Find where the given text appears and provide that cell's center as (x, y) coordinate. 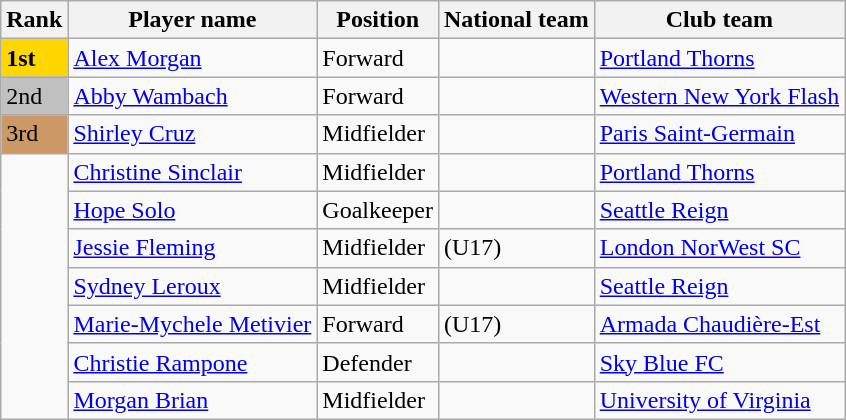
Alex Morgan (192, 58)
Rank (34, 20)
Paris Saint-Germain (719, 134)
Morgan Brian (192, 400)
University of Virginia (719, 400)
National team (516, 20)
Abby Wambach (192, 96)
Armada Chaudière-Est (719, 324)
Marie-Mychele Metivier (192, 324)
Position (378, 20)
Jessie Fleming (192, 248)
Sydney Leroux (192, 286)
Christine Sinclair (192, 172)
London NorWest SC (719, 248)
Shirley Cruz (192, 134)
Goalkeeper (378, 210)
Hope Solo (192, 210)
Western New York Flash (719, 96)
Sky Blue FC (719, 362)
2nd (34, 96)
Defender (378, 362)
3rd (34, 134)
Player name (192, 20)
Club team (719, 20)
1st (34, 58)
Christie Rampone (192, 362)
